Search for the cell housing the specified text and yield its [X, Y] center coordinate. 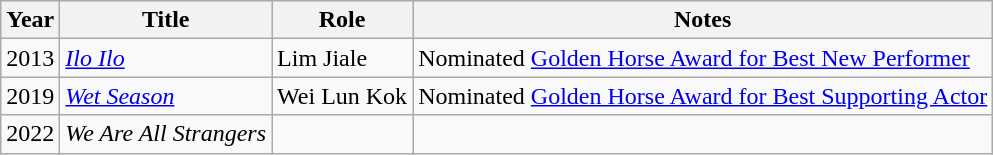
2013 [30, 58]
Year [30, 20]
Role [342, 20]
Wet Season [166, 96]
Notes [703, 20]
Ilo Ilo [166, 58]
Title [166, 20]
Nominated Golden Horse Award for Best Supporting Actor [703, 96]
Lim Jiale [342, 58]
We Are All Strangers [166, 134]
2022 [30, 134]
Nominated Golden Horse Award for Best New Performer [703, 58]
2019 [30, 96]
Wei Lun Kok [342, 96]
